Detect which cell encompasses the target text, then output its (x, y) center coordinate. 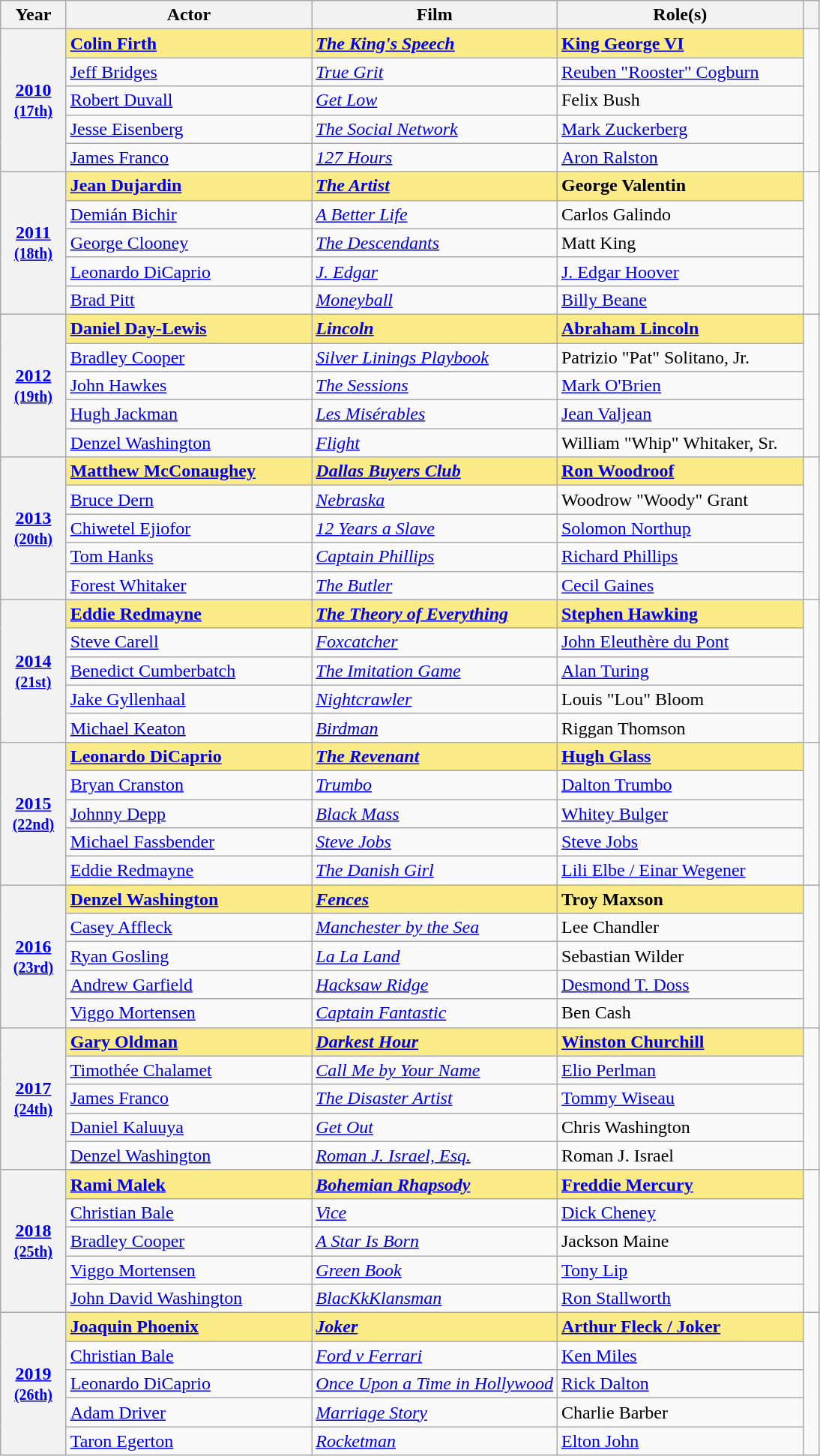
BlacKkKlansman (435, 1299)
2019(26th) (33, 1384)
Roman J. Israel, Esq. (435, 1156)
2018(25th) (33, 1241)
Steve Carell (189, 642)
Woodrow "Woody" Grant (680, 500)
Stephen Hawking (680, 614)
Rick Dalton (680, 1384)
Jean Valjean (680, 414)
George Valentin (680, 186)
Rami Malek (189, 1184)
Mark Zuckerberg (680, 129)
The Imitation Game (435, 671)
Cecil Gaines (680, 585)
Lili Elbe / Einar Wegener (680, 871)
Gary Oldman (189, 1042)
Flight (435, 443)
Adam Driver (189, 1413)
Michael Keaton (189, 728)
Louis "Lou" Bloom (680, 699)
Mark O'Brien (680, 386)
Hugh Glass (680, 756)
Johnny Depp (189, 813)
Once Upon a Time in Hollywood (435, 1384)
Les Misérables (435, 414)
Abraham Lincoln (680, 328)
Ron Stallworth (680, 1299)
2017(24th) (33, 1099)
Dalton Trumbo (680, 785)
Roman J. Israel (680, 1156)
Elio Perlman (680, 1070)
Richard Phillips (680, 557)
Joker (435, 1327)
Ben Cash (680, 1013)
Ron Woodroof (680, 471)
Moneyball (435, 300)
Arthur Fleck / Joker (680, 1327)
Captain Phillips (435, 557)
Freddie Mercury (680, 1184)
Black Mass (435, 813)
2012(19th) (33, 385)
The Butler (435, 585)
Birdman (435, 728)
Darkest Hour (435, 1042)
Call Me by Your Name (435, 1070)
Role(s) (680, 15)
Nightcrawler (435, 699)
Felix Bush (680, 100)
Matthew McConaughey (189, 471)
Vice (435, 1212)
Desmond T. Doss (680, 985)
Patrizio "Pat" Solitano, Jr. (680, 357)
Jeff Bridges (189, 72)
The Danish Girl (435, 871)
Riggan Thomson (680, 728)
Chris Washington (680, 1127)
The Descendants (435, 243)
A Better Life (435, 214)
John Eleuthère du Pont (680, 642)
Hacksaw Ridge (435, 985)
Film (435, 15)
Aron Ralston (680, 157)
Charlie Barber (680, 1413)
Jake Gyllenhaal (189, 699)
Actor (189, 15)
2016(23rd) (33, 956)
Ford v Ferrari (435, 1356)
Lee Chandler (680, 928)
Get Low (435, 100)
Sebastian Wilder (680, 956)
Get Out (435, 1127)
Ken Miles (680, 1356)
Robert Duvall (189, 100)
Casey Affleck (189, 928)
Bohemian Rhapsody (435, 1184)
Lincoln (435, 328)
Joaquin Phoenix (189, 1327)
12 Years a Slave (435, 528)
The King's Speech (435, 43)
True Grit (435, 72)
The Revenant (435, 756)
Silver Linings Playbook (435, 357)
Andrew Garfield (189, 985)
Daniel Kaluuya (189, 1127)
Dick Cheney (680, 1212)
127 Hours (435, 157)
J. Edgar (435, 271)
Nebraska (435, 500)
2010(17th) (33, 100)
The Theory of Everything (435, 614)
2015(22nd) (33, 813)
Carlos Galindo (680, 214)
Winston Churchill (680, 1042)
Troy Maxson (680, 899)
Forest Whitaker (189, 585)
Brad Pitt (189, 300)
Manchester by the Sea (435, 928)
A Star Is Born (435, 1241)
Captain Fantastic (435, 1013)
Ryan Gosling (189, 956)
Fences (435, 899)
Green Book (435, 1270)
Chiwetel Ejiofor (189, 528)
Year (33, 15)
Jean Dujardin (189, 186)
Tom Hanks (189, 557)
The Sessions (435, 386)
Taron Egerton (189, 1441)
Alan Turing (680, 671)
Daniel Day-Lewis (189, 328)
King George VI (680, 43)
2011(18th) (33, 243)
Bruce Dern (189, 500)
George Clooney (189, 243)
Jackson Maine (680, 1241)
Colin Firth (189, 43)
Solomon Northup (680, 528)
Hugh Jackman (189, 414)
Elton John (680, 1441)
Matt King (680, 243)
Marriage Story (435, 1413)
Benedict Cumberbatch (189, 671)
La La Land (435, 956)
Timothée Chalamet (189, 1070)
Trumbo (435, 785)
The Disaster Artist (435, 1099)
Jesse Eisenberg (189, 129)
William "Whip" Whitaker, Sr. (680, 443)
J. Edgar Hoover (680, 271)
Demián Bichir (189, 214)
John David Washington (189, 1299)
Whitey Bulger (680, 813)
Reuben "Rooster" Cogburn (680, 72)
Foxcatcher (435, 642)
Billy Beane (680, 300)
Michael Fassbender (189, 842)
The Social Network (435, 129)
2013(20th) (33, 528)
Rocketman (435, 1441)
John Hawkes (189, 386)
Tony Lip (680, 1270)
The Artist (435, 186)
2014(21st) (33, 671)
Tommy Wiseau (680, 1099)
Bryan Cranston (189, 785)
Dallas Buyers Club (435, 471)
